From the cell containing the given text, extract its center point as (x, y) coordinate. 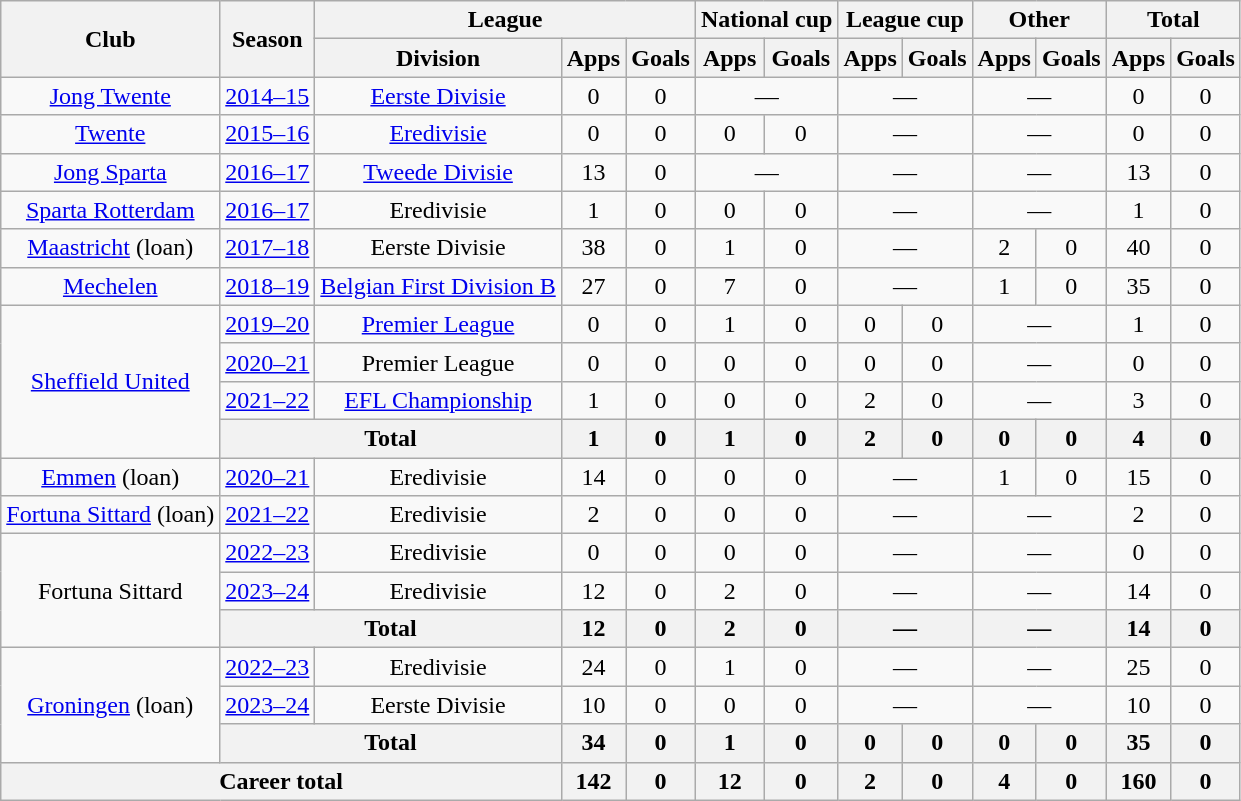
Groningen (loan) (110, 705)
Emmen (loan) (110, 477)
34 (593, 743)
24 (593, 667)
15 (1138, 477)
2014–15 (268, 96)
27 (593, 286)
Fortuna Sittard (loan) (110, 515)
Other (1039, 20)
Division (438, 58)
38 (593, 248)
Maastricht (loan) (110, 248)
2018–19 (268, 286)
Fortuna Sittard (110, 591)
Jong Sparta (110, 172)
Career total (282, 781)
2015–16 (268, 134)
3 (1138, 400)
EFL Championship (438, 400)
2017–18 (268, 248)
Belgian First Division B (438, 286)
142 (593, 781)
Season (268, 39)
7 (729, 286)
25 (1138, 667)
League (506, 20)
40 (1138, 248)
National cup (766, 20)
Club (110, 39)
Tweede Divisie (438, 172)
2019–20 (268, 324)
Sparta Rotterdam (110, 210)
Jong Twente (110, 96)
Mechelen (110, 286)
Twente (110, 134)
Sheffield United (110, 381)
160 (1138, 781)
League cup (905, 20)
